Extract the [x, y] coordinate from the center of the cell holding the provided text.  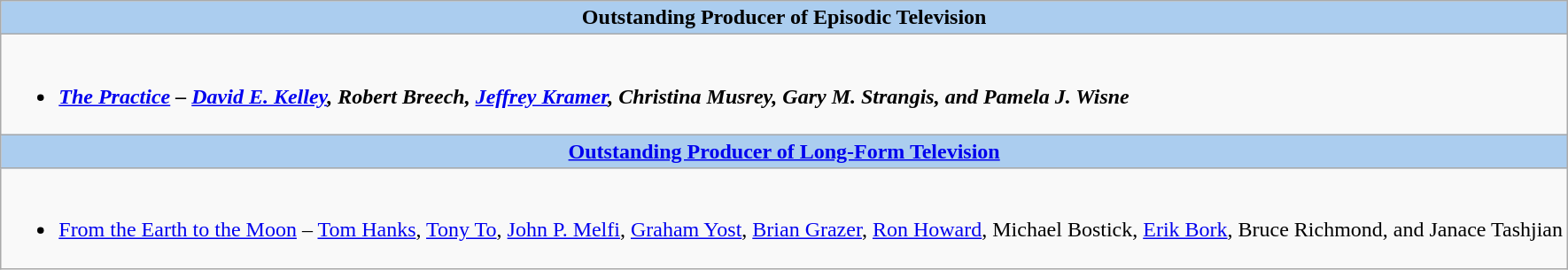
Outstanding Producer of Long-Form Television [785, 151]
Outstanding Producer of Episodic Television [785, 18]
The Practice – David E. Kelley, Robert Breech, Jeffrey Kramer, Christina Musrey, Gary M. Strangis, and Pamela J. Wisne [785, 85]
